Locate the cell with the specified text and output its (x, y) center coordinate. 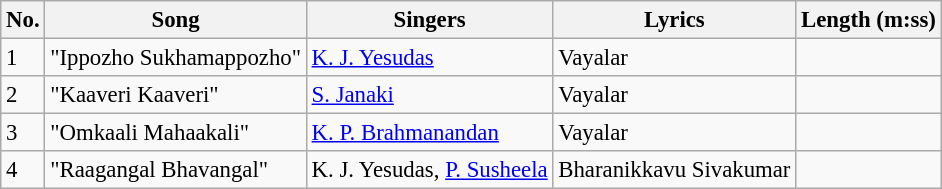
Singers (430, 20)
2 (23, 95)
"Ippozho Sukhamappozho" (176, 58)
3 (23, 133)
K. J. Yesudas (430, 58)
Song (176, 20)
"Raagangal Bhavangal" (176, 170)
"Kaaveri Kaaveri" (176, 95)
"Omkaali Mahaakali" (176, 133)
K. J. Yesudas, P. Susheela (430, 170)
Length (m:ss) (868, 20)
4 (23, 170)
Lyrics (674, 20)
S. Janaki (430, 95)
1 (23, 58)
K. P. Brahmanandan (430, 133)
No. (23, 20)
Bharanikkavu Sivakumar (674, 170)
